Identify which cell holds the provided text, then report its [X, Y] central coordinate. 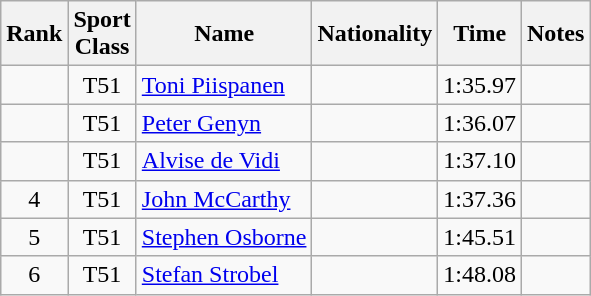
1:37.36 [480, 199]
1:37.10 [480, 161]
4 [34, 199]
6 [34, 275]
1:48.08 [480, 275]
Nationality [375, 34]
Notes [555, 34]
Name [224, 34]
1:35.97 [480, 85]
Rank [34, 34]
Peter Genyn [224, 123]
Alvise de Vidi [224, 161]
1:36.07 [480, 123]
5 [34, 237]
John McCarthy [224, 199]
Time [480, 34]
1:45.51 [480, 237]
Toni Piispanen [224, 85]
Stefan Strobel [224, 275]
SportClass [102, 34]
Stephen Osborne [224, 237]
